Extract the (X, Y) coordinate from the center of the cell holding the provided text.  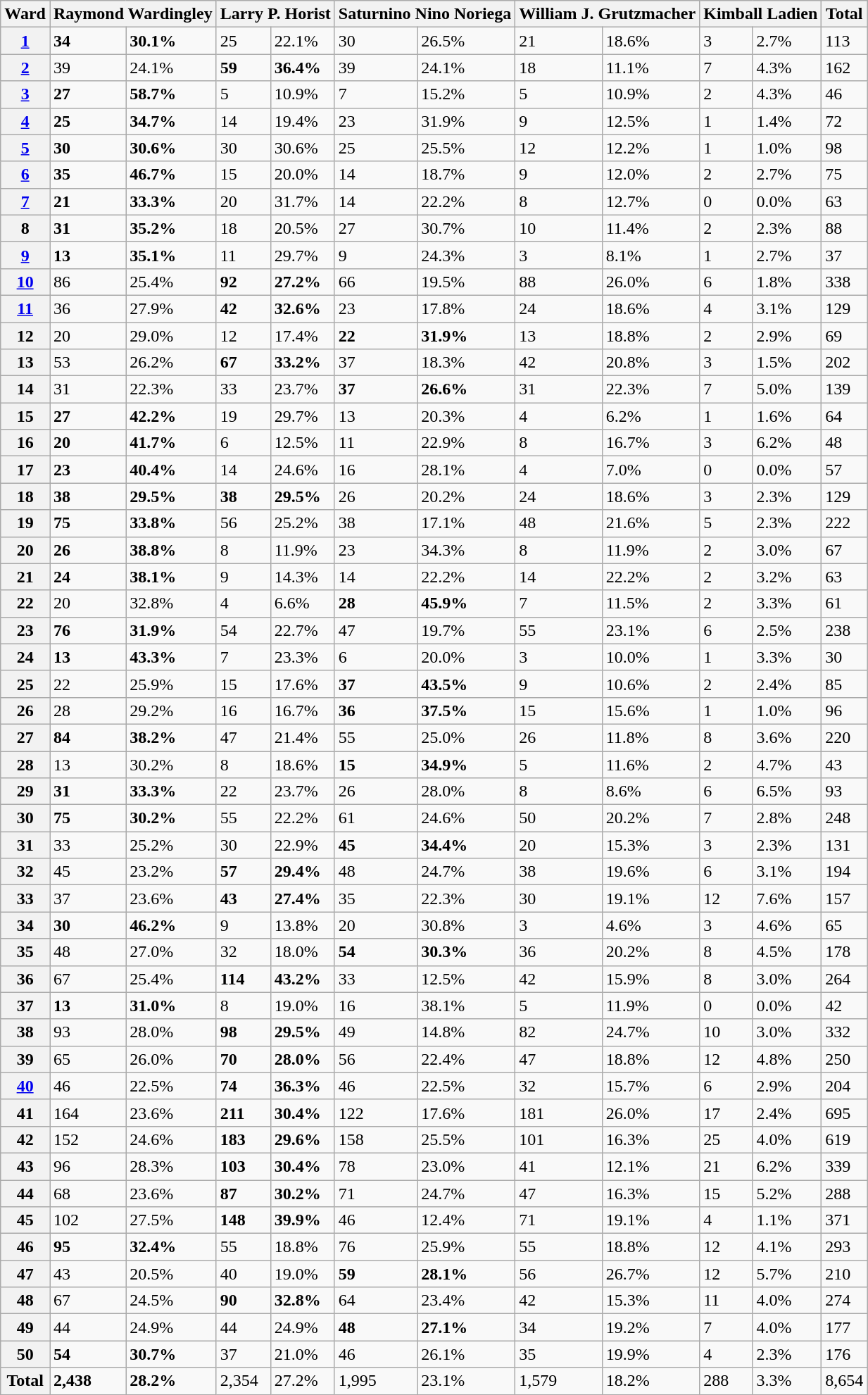
15.7% (650, 1086)
4.5% (787, 952)
95 (87, 1247)
18.0% (303, 952)
222 (845, 523)
211 (244, 1113)
38.8% (171, 550)
14.3% (303, 577)
78 (376, 1166)
68 (87, 1194)
1,995 (376, 1381)
19.5% (466, 282)
11.8% (650, 737)
293 (845, 1247)
152 (87, 1139)
202 (845, 363)
11.6% (650, 764)
8.1% (650, 255)
Saturnino Nino Noriega (424, 14)
27.0% (171, 952)
29.0% (171, 336)
29.6% (303, 1139)
2.8% (787, 818)
5.0% (787, 389)
19.4% (303, 121)
114 (244, 979)
194 (845, 872)
6.6% (303, 603)
30.3% (466, 952)
21.4% (303, 737)
19.9% (650, 1354)
53 (87, 363)
183 (244, 1139)
12.2% (650, 148)
12.7% (650, 201)
11.4% (650, 228)
338 (845, 282)
11.1% (650, 68)
22.7% (303, 630)
27.5% (171, 1220)
Raymond Wardingley (132, 14)
William J. Grutzmacher (608, 14)
39.9% (303, 1220)
30.8% (466, 925)
28.2% (171, 1381)
32.6% (303, 308)
26.5% (466, 41)
46.7% (171, 175)
695 (845, 1113)
90 (244, 1301)
Kimball Ladien (760, 14)
113 (845, 41)
164 (87, 1113)
27.1% (466, 1327)
28.3% (171, 1166)
35.1% (171, 255)
8,654 (845, 1381)
1,579 (559, 1381)
27.9% (171, 308)
619 (845, 1139)
74 (244, 1086)
32.4% (171, 1247)
38.2% (171, 737)
14.8% (466, 1032)
103 (244, 1166)
2.5% (787, 630)
31.7% (303, 201)
24.5% (171, 1301)
162 (845, 68)
10.6% (650, 684)
20.8% (650, 363)
34.4% (466, 845)
204 (845, 1086)
1.8% (787, 282)
23.3% (303, 657)
264 (845, 979)
40.4% (171, 470)
1.6% (787, 416)
Ward (25, 14)
43.3% (171, 657)
12.1% (650, 1166)
176 (845, 1354)
26.2% (171, 363)
210 (845, 1274)
17.1% (466, 523)
86 (87, 282)
45.9% (466, 603)
139 (845, 389)
34.3% (466, 550)
43.5% (466, 684)
Larry P. Horist (275, 14)
37.5% (466, 711)
220 (845, 737)
18.3% (466, 363)
23.0% (466, 1166)
29.4% (303, 872)
6.5% (787, 792)
29.2% (171, 711)
69 (845, 336)
181 (559, 1113)
21.6% (650, 523)
5.7% (787, 1274)
157 (845, 899)
12.4% (466, 1220)
15.2% (466, 94)
10.0% (650, 657)
23.2% (171, 872)
19.6% (650, 872)
131 (845, 845)
36.4% (303, 68)
34.9% (466, 764)
15.6% (650, 711)
7.6% (787, 899)
23.4% (466, 1301)
1.1% (787, 1220)
41.7% (171, 443)
18.7% (466, 175)
178 (845, 952)
7.0% (650, 470)
21.0% (303, 1354)
24.3% (466, 255)
58.7% (171, 94)
19.7% (466, 630)
33.8% (171, 523)
18.2% (650, 1381)
17.4% (303, 336)
1.5% (787, 363)
2,438 (87, 1381)
22.4% (466, 1059)
250 (845, 1059)
31.0% (171, 1006)
101 (559, 1139)
238 (845, 630)
22.1% (303, 41)
4.7% (787, 764)
70 (244, 1059)
4.8% (787, 1059)
177 (845, 1327)
158 (376, 1139)
43.2% (303, 979)
25.0% (466, 737)
11.5% (650, 603)
15.9% (650, 979)
29 (25, 792)
33.2% (303, 363)
26.7% (650, 1274)
332 (845, 1032)
72 (845, 121)
26.6% (466, 389)
1.4% (787, 121)
148 (244, 1220)
274 (845, 1301)
92 (244, 282)
12.0% (650, 175)
19.2% (650, 1327)
2,354 (244, 1381)
20.3% (466, 416)
13.8% (303, 925)
42.2% (171, 416)
371 (845, 1220)
8.6% (650, 792)
46.2% (171, 925)
339 (845, 1166)
84 (87, 737)
17.8% (466, 308)
34.7% (171, 121)
26.1% (466, 1354)
30.1% (171, 41)
35.2% (171, 228)
3.2% (787, 577)
85 (845, 684)
36.3% (303, 1086)
82 (559, 1032)
87 (244, 1194)
4.1% (787, 1247)
122 (376, 1113)
3.6% (787, 737)
102 (87, 1220)
27.4% (303, 899)
66 (376, 282)
5.2% (787, 1194)
248 (845, 818)
